Search for the cell housing the specified text and yield its [X, Y] center coordinate. 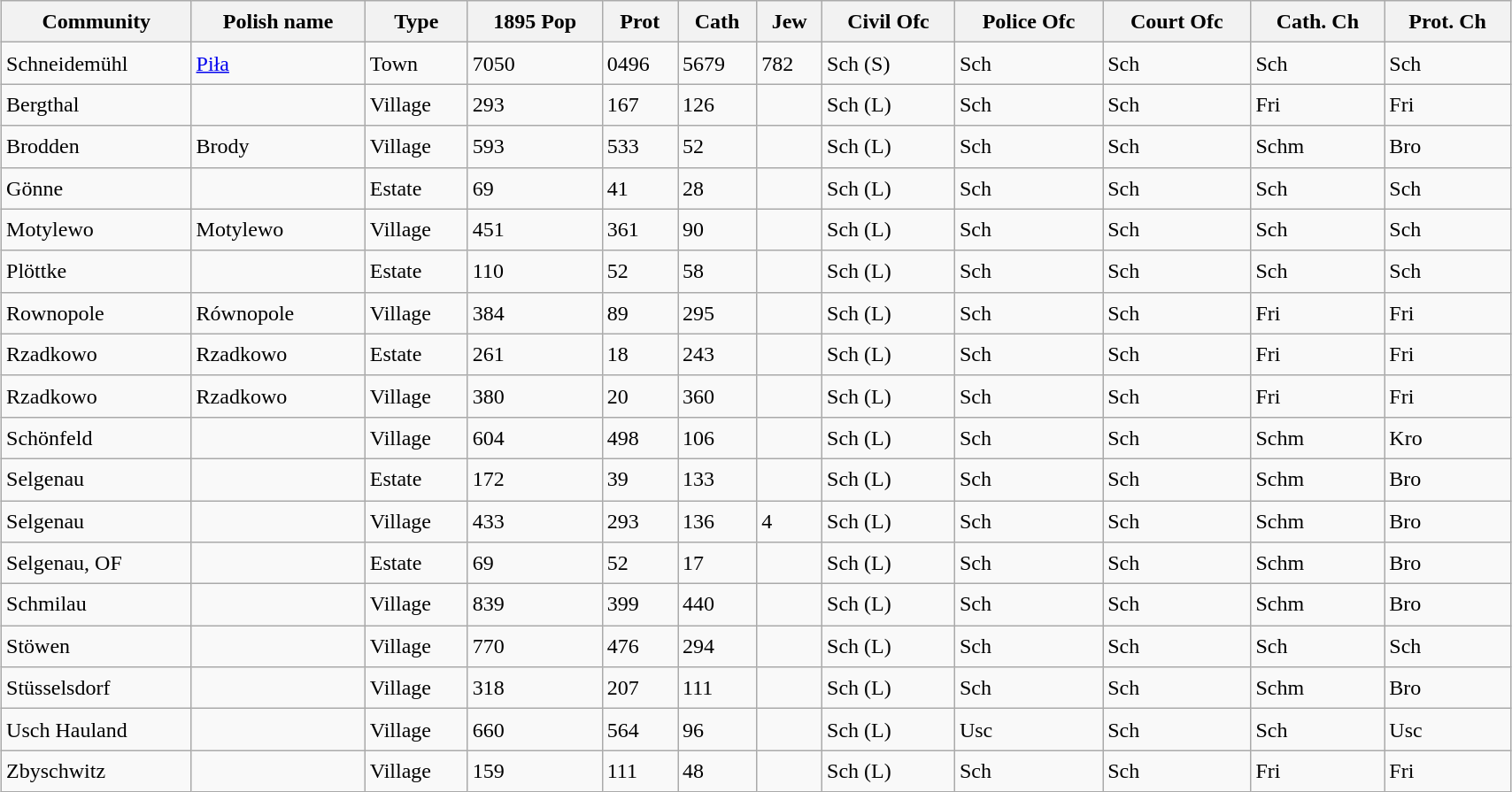
159 [535, 772]
110 [535, 271]
Polish name [278, 21]
380 [535, 396]
Town [416, 64]
Stöwen [96, 646]
318 [535, 688]
Cath. Ch [1317, 21]
90 [717, 230]
41 [639, 188]
Sch (S) [889, 64]
Schmilau [96, 605]
Prot. Ch [1448, 21]
5679 [717, 64]
Police Ofc [1029, 21]
294 [717, 646]
660 [535, 729]
782 [790, 64]
96 [717, 729]
361 [639, 230]
839 [535, 605]
Kro [1448, 437]
Gönne [96, 188]
433 [535, 522]
Prot [639, 21]
Cath [717, 21]
167 [639, 104]
133 [717, 480]
1895 Pop [535, 21]
Civil Ofc [889, 21]
Brodden [96, 147]
106 [717, 437]
89 [639, 313]
770 [535, 646]
126 [717, 104]
476 [639, 646]
604 [535, 437]
Piła [278, 64]
Community [96, 21]
593 [535, 147]
Plöttke [96, 271]
Bergthal [96, 104]
172 [535, 480]
Usch Hauland [96, 729]
Brody [278, 147]
7050 [535, 64]
243 [717, 354]
Jew [790, 21]
Równopole [278, 313]
Schneidemühl [96, 64]
440 [717, 605]
Type [416, 21]
564 [639, 729]
20 [639, 396]
28 [717, 188]
384 [535, 313]
Selgenau, OF [96, 563]
Schönfeld [96, 437]
Stüsselsdorf [96, 688]
0496 [639, 64]
Court Ofc [1177, 21]
498 [639, 437]
295 [717, 313]
399 [639, 605]
18 [639, 354]
Rownopole [96, 313]
39 [639, 480]
261 [535, 354]
4 [790, 522]
451 [535, 230]
17 [717, 563]
Zbyschwitz [96, 772]
360 [717, 396]
207 [639, 688]
58 [717, 271]
533 [639, 147]
48 [717, 772]
136 [717, 522]
